Locate the cell with the specified text and output its [X, Y] center coordinate. 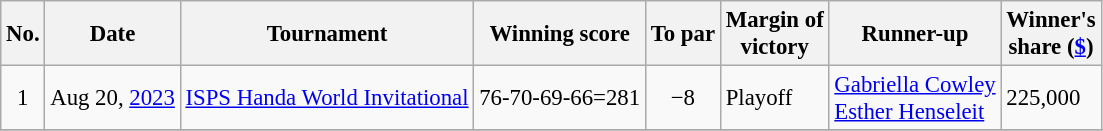
Runner-up [915, 34]
225,000 [1051, 98]
Winning score [560, 34]
Date [112, 34]
Margin ofvictory [774, 34]
1 [23, 98]
No. [23, 34]
ISPS Handa World Invitational [327, 98]
Aug 20, 2023 [112, 98]
Gabriella Cowley Esther Henseleit [915, 98]
76-70-69-66=281 [560, 98]
Tournament [327, 34]
−8 [682, 98]
To par [682, 34]
Winner'sshare ($) [1051, 34]
Playoff [774, 98]
